Output the (X, Y) coordinate of the center of the cell containing the given text.  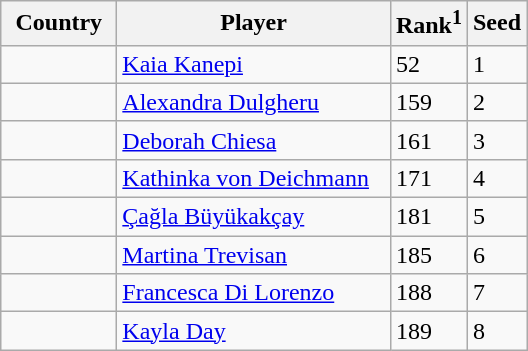
52 (428, 64)
Francesca Di Lorenzo (254, 293)
1 (496, 64)
161 (428, 140)
Kayla Day (254, 331)
5 (496, 217)
Seed (496, 24)
188 (428, 293)
6 (496, 255)
Player (254, 24)
181 (428, 217)
Çağla Büyükakçay (254, 217)
Rank1 (428, 24)
Deborah Chiesa (254, 140)
Kaia Kanepi (254, 64)
159 (428, 102)
8 (496, 331)
185 (428, 255)
4 (496, 178)
189 (428, 331)
3 (496, 140)
171 (428, 178)
Alexandra Dulgheru (254, 102)
7 (496, 293)
Kathinka von Deichmann (254, 178)
2 (496, 102)
Martina Trevisan (254, 255)
Country (59, 24)
